Identify which cell holds the provided text, then report its (x, y) central coordinate. 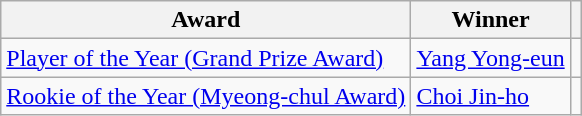
Player of the Year (Grand Prize Award) (206, 58)
Yang Yong-eun (490, 58)
Choi Jin-ho (490, 96)
Winner (490, 20)
Award (206, 20)
Rookie of the Year (Myeong-chul Award) (206, 96)
